Extract the [X, Y] coordinate from the center of the cell holding the provided text.  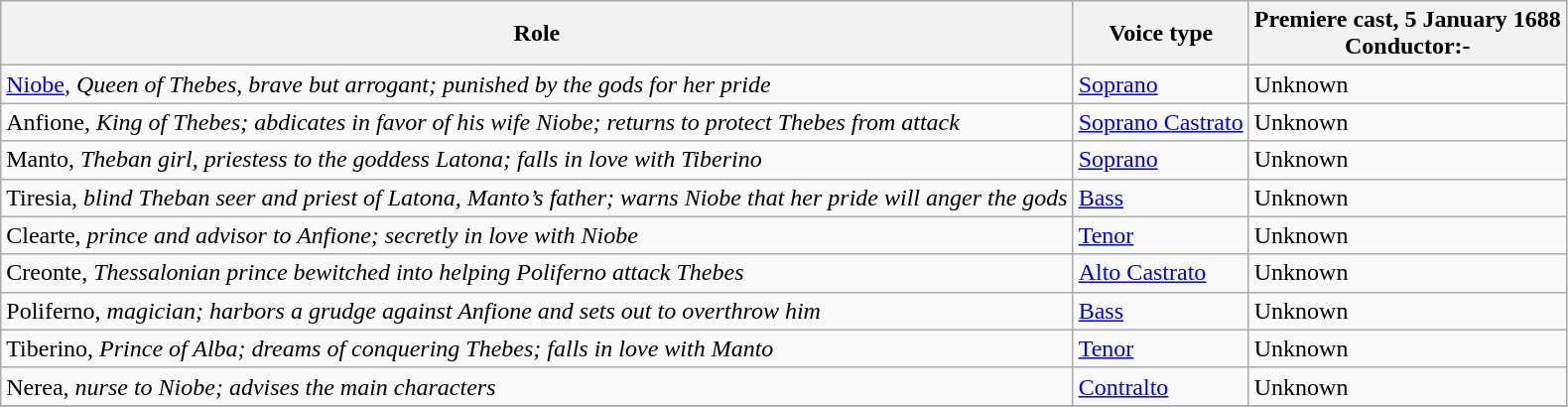
Manto, Theban girl, priestess to the goddess Latona; falls in love with Tiberino [537, 160]
Niobe, Queen of Thebes, brave but arrogant; punished by the gods for her pride [537, 84]
Role [537, 34]
Creonte, Thessalonian prince bewitched into helping Poliferno attack Thebes [537, 273]
Poliferno, magician; harbors a grudge against Anfione and sets out to overthrow him [537, 311]
Nerea, nurse to Niobe; advises the main characters [537, 386]
Tiberino, Prince of Alba; dreams of conquering Thebes; falls in love with Manto [537, 348]
Tiresia, blind Theban seer and priest of Latona, Manto’s father; warns Niobe that her pride will anger the gods [537, 198]
Anfione, King of Thebes; abdicates in favor of his wife Niobe; returns to protect Thebes from attack [537, 122]
Premiere cast, 5 January 1688Conductor:- [1407, 34]
Alto Castrato [1161, 273]
Soprano Castrato [1161, 122]
Contralto [1161, 386]
Clearte, prince and advisor to Anfione; secretly in love with Niobe [537, 235]
Voice type [1161, 34]
